For the text-containing cell, return its midpoint in [x, y] coordinate format. 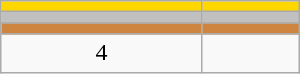
4 [102, 53]
